Find where the given text appears and provide that cell's center as [X, Y] coordinate. 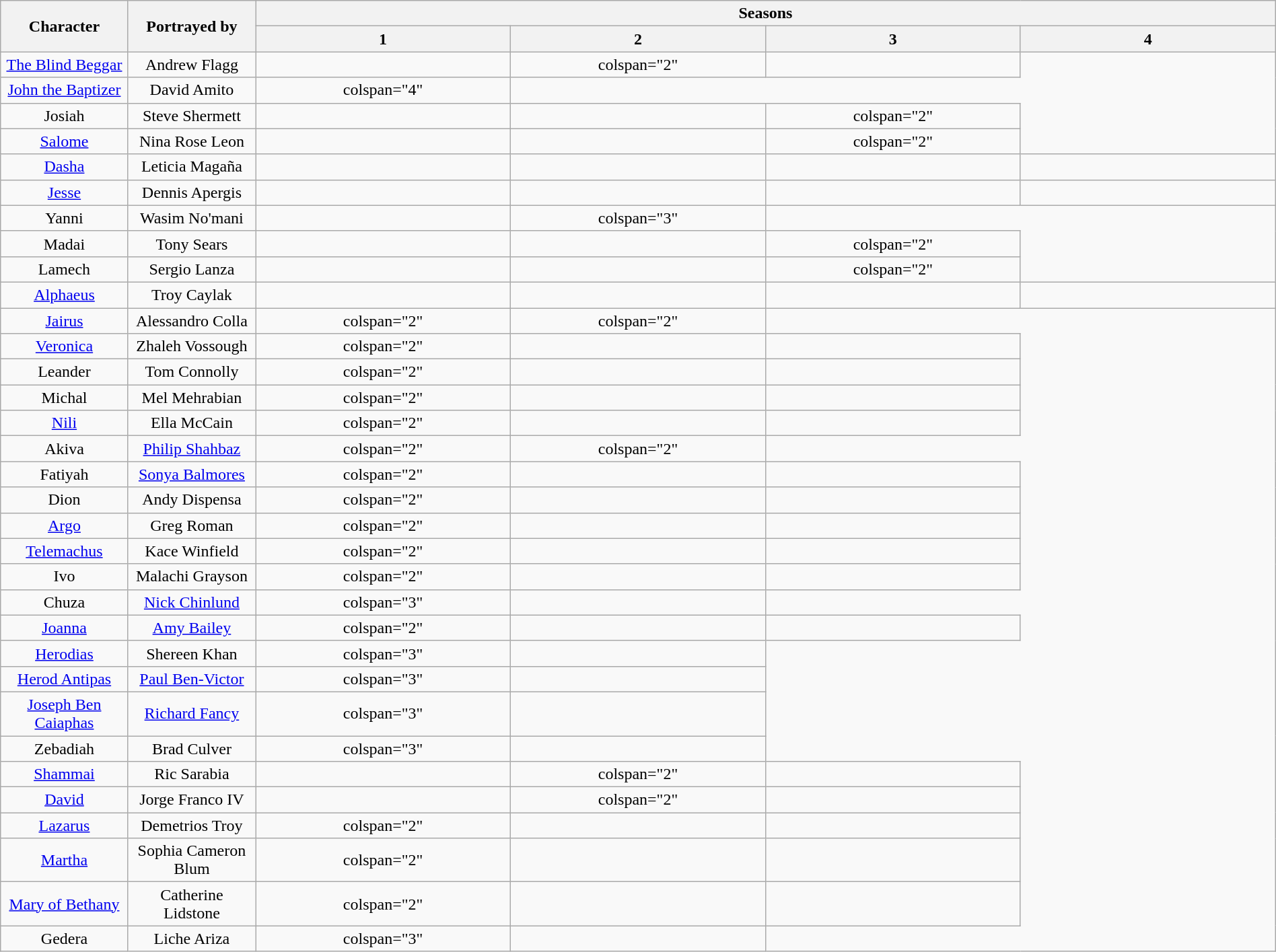
Amy Bailey [191, 628]
Tony Sears [191, 244]
Herod Antipas [65, 679]
Paul Ben-Victor [191, 679]
Telemachus [65, 551]
colspan="4" [384, 90]
Gedera [65, 939]
Argo [65, 525]
Malachi Grayson [191, 577]
Ric Sarabia [191, 774]
Veronica [65, 346]
Joseph Ben Caiaphas [65, 713]
3 [892, 39]
Chuza [65, 602]
Wasim No'mani [191, 218]
Ella McCain [191, 423]
Andy Dispensa [191, 500]
Mary of Bethany [65, 904]
Leticia Magaña [191, 167]
Andrew Flagg [191, 65]
Sophia Cameron Blum [191, 860]
Herodias [65, 653]
Lamech [65, 269]
Shammai [65, 774]
Greg Roman [191, 525]
Sonya Balmores [191, 474]
Akiva [65, 449]
Shereen Khan [191, 653]
Kace Winfield [191, 551]
Nina Rose Leon [191, 141]
Yanni [65, 218]
Dion [65, 500]
The Blind Beggar [65, 65]
Alphaeus [65, 295]
1 [384, 39]
Character [65, 26]
David Amito [191, 90]
Richard Fancy [191, 713]
Philip Shahbaz [191, 449]
Seasons [766, 13]
Dennis Apergis [191, 192]
Nick Chinlund [191, 602]
Salome [65, 141]
Steve Shermett [191, 116]
Dasha [65, 167]
Jesse [65, 192]
David [65, 800]
Troy Caylak [191, 295]
Josiah [65, 116]
Alessandro Colla [191, 321]
Madai [65, 244]
Demetrios Troy [191, 826]
Portrayed by [191, 26]
Joanna [65, 628]
Tom Connolly [191, 372]
Sergio Lanza [191, 269]
4 [1148, 39]
Liche Ariza [191, 939]
Jairus [65, 321]
Fatiyah [65, 474]
Martha [65, 860]
2 [638, 39]
Leander [65, 372]
Nili [65, 423]
Brad Culver [191, 749]
Ivo [65, 577]
Mel Mehrabian [191, 398]
Lazarus [65, 826]
Zhaleh Vossough [191, 346]
Michal [65, 398]
Jorge Franco IV [191, 800]
John the Baptizer [65, 90]
Catherine Lidstone [191, 904]
Zebadiah [65, 749]
